For the text-containing cell, return its midpoint in [X, Y] coordinate format. 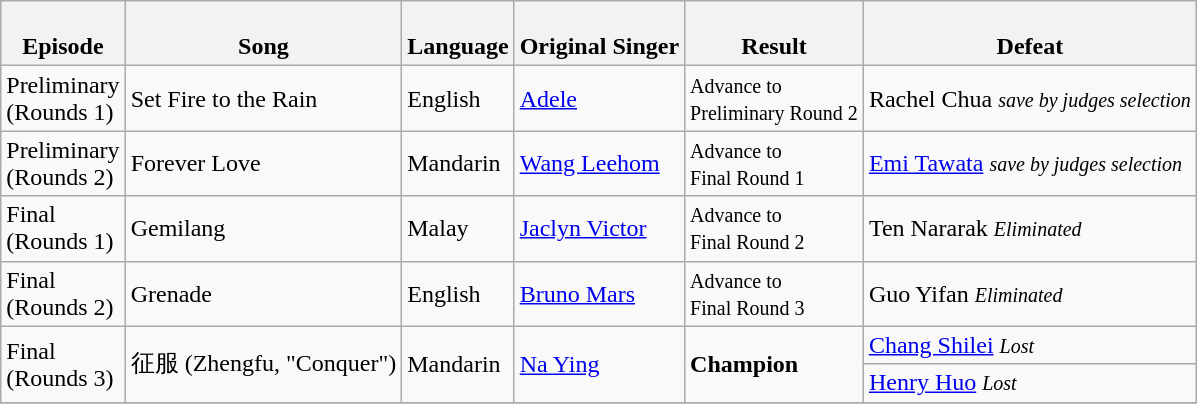
Malay [458, 228]
Emi Tawata save by judges selection [1030, 164]
Advance to Preliminary Round 2 [774, 98]
Rachel Chua save by judges selection [1030, 98]
Champion [774, 364]
Wang Leehom [599, 164]
Original Singer [599, 34]
Advance to Final Round 1 [774, 164]
Preliminary(Rounds 2) [63, 164]
Guo Yifan Eliminated [1030, 294]
Chang Shilei Lost [1030, 345]
Final(Rounds 2) [63, 294]
Ten Nararak Eliminated [1030, 228]
Result [774, 34]
Advance to Final Round 2 [774, 228]
Episode [63, 34]
Defeat [1030, 34]
Final(Rounds 1) [63, 228]
Jaclyn Victor [599, 228]
Forever Love [264, 164]
Na Ying [599, 364]
Adele [599, 98]
Bruno Mars [599, 294]
Henry Huo Lost [1030, 383]
Gemilang [264, 228]
Song [264, 34]
Advance to Final Round 3 [774, 294]
Preliminary(Rounds 1) [63, 98]
Language [458, 34]
Grenade [264, 294]
征服 (Zhengfu, "Conquer") [264, 364]
Final(Rounds 3) [63, 364]
Set Fire to the Rain [264, 98]
